Scan for the cell matching the given text and deliver its (X, Y) coordinate at center. 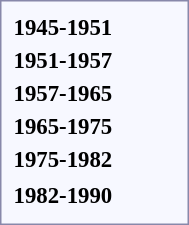
1957-1965 (63, 93)
1965-1975 (63, 126)
1975-1982 (63, 159)
1945-1951 (63, 27)
1951-1957 (63, 60)
1982-1990 (63, 195)
